Determine the (X, Y) coordinate at the center of the cell enclosing the given text.  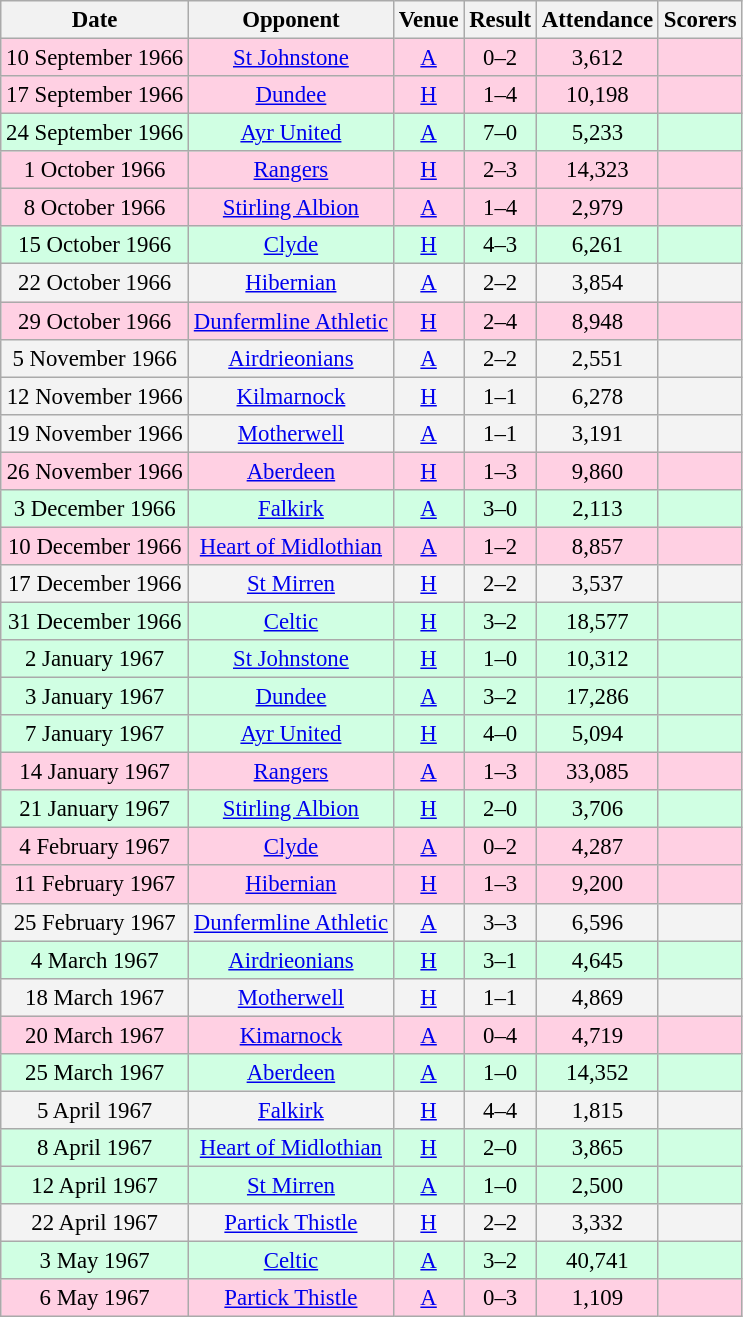
22 April 1967 (95, 1223)
1 October 1966 (95, 170)
4 February 1967 (95, 847)
3,332 (597, 1223)
4,645 (597, 960)
5 November 1966 (95, 358)
20 March 1967 (95, 1035)
Kimarnock (292, 1035)
8 April 1967 (95, 1148)
9,860 (597, 471)
Kilmarnock (292, 396)
5,233 (597, 133)
5,094 (597, 734)
10,198 (597, 95)
24 September 1966 (95, 133)
14,323 (597, 170)
6 May 1967 (95, 1298)
3 December 1966 (95, 509)
15 October 1966 (95, 245)
Scorers (700, 20)
5 April 1967 (95, 1110)
4–3 (500, 245)
25 February 1967 (95, 922)
17 September 1966 (95, 95)
4,719 (597, 1035)
6,596 (597, 922)
Date (95, 20)
8,948 (597, 321)
3,191 (597, 433)
3,537 (597, 584)
1–2 (500, 546)
17,286 (597, 697)
33,085 (597, 772)
40,741 (597, 1261)
7–0 (500, 133)
3–1 (500, 960)
31 December 1966 (95, 621)
8 October 1966 (95, 208)
25 March 1967 (95, 1073)
3 January 1967 (95, 697)
14,352 (597, 1073)
Opponent (292, 20)
4–4 (500, 1110)
11 February 1967 (95, 885)
2,979 (597, 208)
Result (500, 20)
Venue (428, 20)
3,854 (597, 283)
3–3 (500, 922)
12 November 1966 (95, 396)
2,500 (597, 1185)
21 January 1967 (95, 809)
0–4 (500, 1035)
3–0 (500, 509)
1,815 (597, 1110)
3,865 (597, 1148)
2,551 (597, 358)
26 November 1966 (95, 471)
4–0 (500, 734)
2 January 1967 (95, 659)
10 September 1966 (95, 58)
0–3 (500, 1298)
4,869 (597, 997)
2,113 (597, 509)
2–4 (500, 321)
7 January 1967 (95, 734)
12 April 1967 (95, 1185)
6,278 (597, 396)
17 December 1966 (95, 584)
Attendance (597, 20)
18,577 (597, 621)
3,706 (597, 809)
10 December 1966 (95, 546)
4 March 1967 (95, 960)
19 November 1966 (95, 433)
1,109 (597, 1298)
9,200 (597, 885)
10,312 (597, 659)
3,612 (597, 58)
29 October 1966 (95, 321)
4,287 (597, 847)
14 January 1967 (95, 772)
2–3 (500, 170)
22 October 1966 (95, 283)
6,261 (597, 245)
8,857 (597, 546)
3 May 1967 (95, 1261)
18 March 1967 (95, 997)
